Capture the cell that displays the provided text and extract its (x, y) central coordinate. 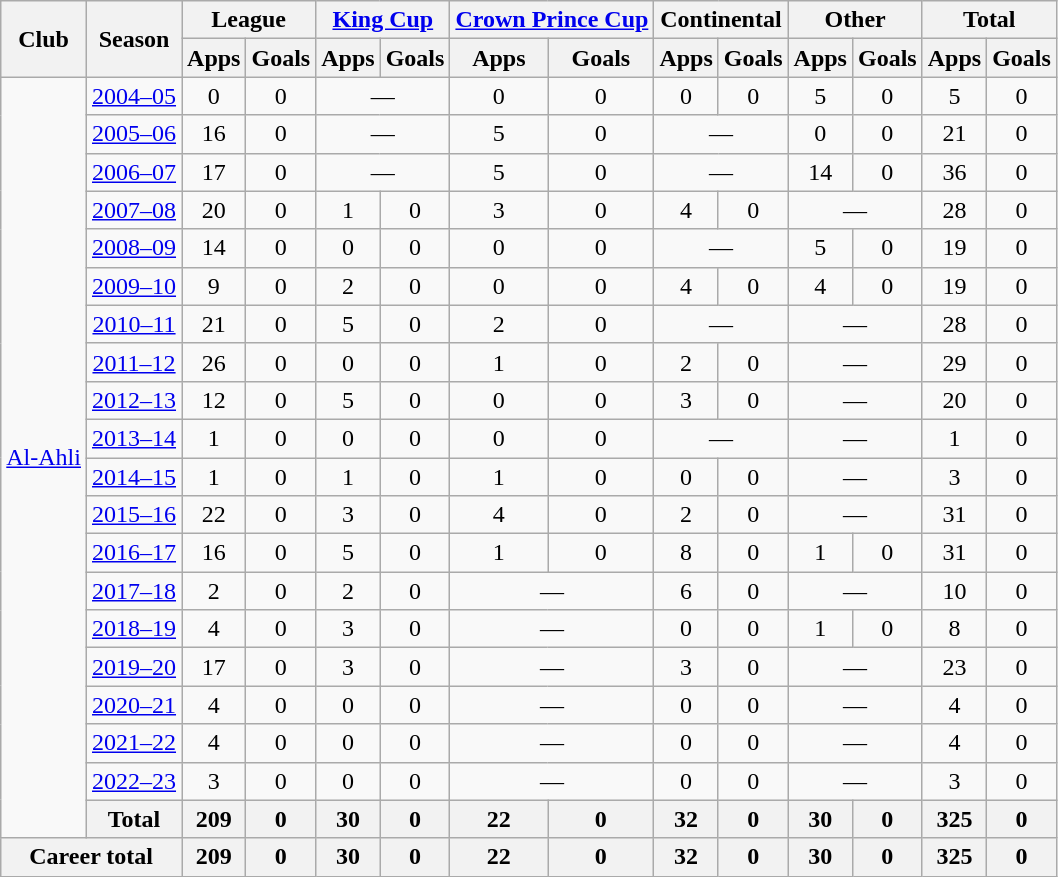
29 (954, 362)
Al-Ahli (44, 458)
2004–05 (134, 96)
2008–09 (134, 248)
2022–23 (134, 781)
2010–11 (134, 324)
2017–18 (134, 591)
2019–20 (134, 667)
6 (686, 591)
Other (855, 20)
King Cup (383, 20)
Club (44, 39)
2015–16 (134, 515)
2018–19 (134, 629)
2007–08 (134, 210)
36 (954, 172)
League (249, 20)
2005–06 (134, 134)
Season (134, 39)
2013–14 (134, 438)
2020–21 (134, 705)
10 (954, 591)
23 (954, 667)
12 (214, 400)
Crown Prince Cup (552, 20)
2016–17 (134, 553)
9 (214, 286)
2006–07 (134, 172)
2014–15 (134, 477)
2021–22 (134, 743)
2009–10 (134, 286)
Continental (721, 20)
26 (214, 362)
2011–12 (134, 362)
Career total (92, 857)
2012–13 (134, 400)
